Search for the cell housing the specified text and yield its [x, y] center coordinate. 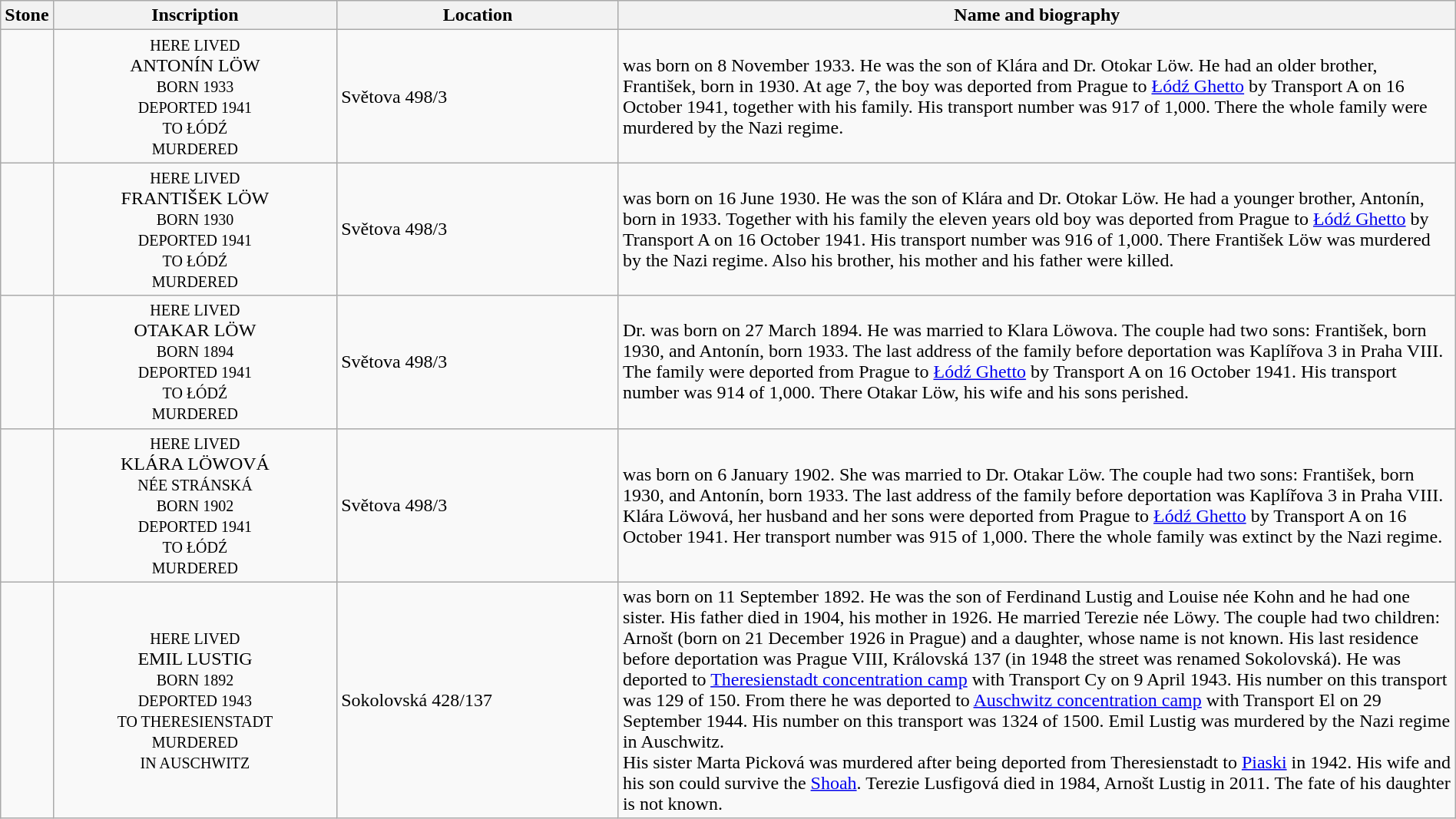
HERE LIVEDANTONÍN LÖWBORN 1933DEPORTED 1941TO ŁÓDŹMURDERED [195, 97]
Location [478, 15]
Sokolovská 428/137 [478, 700]
Inscription [195, 15]
HERE LIVEDOTAKAR LÖWBORN 1894DEPORTED 1941TO ŁÓDŹMURDERED [195, 362]
Name and biography [1037, 15]
Stone [27, 15]
HERE LIVEDFRANTIŠEK LÖWBORN 1930DEPORTED 1941TO ŁÓDŹMURDERED [195, 229]
HERE LIVEDEMIL LUSTIGBORN 1892DEPORTED 1943TO THERESIENSTADTMURDEREDIN AUSCHWITZ [195, 700]
HERE LIVEDKLÁRA LÖWOVÁNÉE STRÁNSKÁBORN 1902DEPORTED 1941TO ŁÓDŹMURDERED [195, 505]
